Provide the [x, y] coordinate of the cell's center where the given text is located.  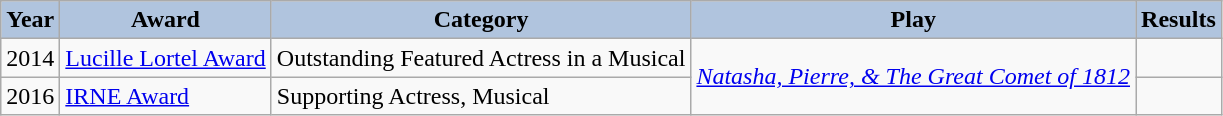
Outstanding Featured Actress in a Musical [481, 58]
Award [166, 20]
Category [481, 20]
Supporting Actress, Musical [481, 96]
IRNE Award [166, 96]
2014 [30, 58]
Results [1179, 20]
Year [30, 20]
2016 [30, 96]
Play [914, 20]
Natasha, Pierre, & The Great Comet of 1812 [914, 77]
Lucille Lortel Award [166, 58]
